Locate the cell with the specified text and output its (X, Y) center coordinate. 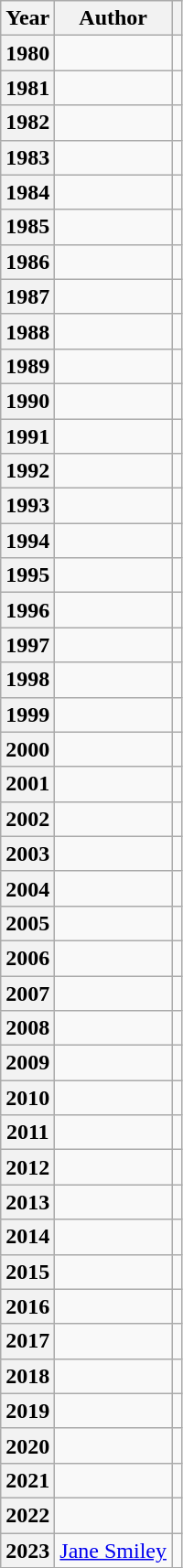
1989 (27, 366)
2021 (27, 1480)
1990 (27, 401)
2014 (27, 1237)
1997 (27, 645)
2010 (27, 1098)
1999 (27, 714)
2015 (27, 1272)
2017 (27, 1341)
1986 (27, 262)
2005 (27, 923)
2006 (27, 958)
1985 (27, 227)
1988 (27, 331)
1983 (27, 157)
2022 (27, 1515)
1987 (27, 296)
2011 (27, 1133)
2019 (27, 1411)
2008 (27, 1028)
Year (27, 18)
2009 (27, 1063)
1992 (27, 471)
2016 (27, 1306)
1991 (27, 436)
2013 (27, 1202)
2003 (27, 854)
1995 (27, 575)
2004 (27, 888)
1981 (27, 88)
2012 (27, 1167)
2001 (27, 784)
1996 (27, 610)
1984 (27, 192)
2018 (27, 1376)
2007 (27, 993)
1998 (27, 680)
2002 (27, 819)
1994 (27, 541)
2023 (27, 1551)
1980 (27, 53)
Author (113, 18)
Jane Smiley (113, 1551)
1993 (27, 506)
2020 (27, 1445)
2000 (27, 749)
1982 (27, 123)
